Search for the cell housing the specified text and yield its (x, y) center coordinate. 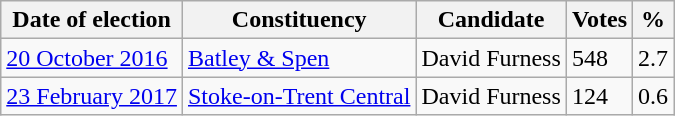
548 (599, 58)
0.6 (654, 96)
Batley & Spen (298, 58)
Stoke-on-Trent Central (298, 96)
Candidate (491, 20)
Votes (599, 20)
2.7 (654, 58)
124 (599, 96)
Constituency (298, 20)
% (654, 20)
23 February 2017 (92, 96)
20 October 2016 (92, 58)
Date of election (92, 20)
